From the cell containing the given text, extract its center point as (X, Y) coordinate. 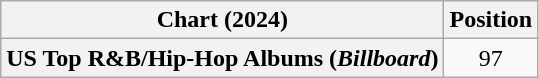
97 (491, 58)
Position (491, 20)
Chart (2024) (222, 20)
US Top R&B/Hip-Hop Albums (Billboard) (222, 58)
